Determine the [x, y] coordinate at the center of the cell enclosing the given text.  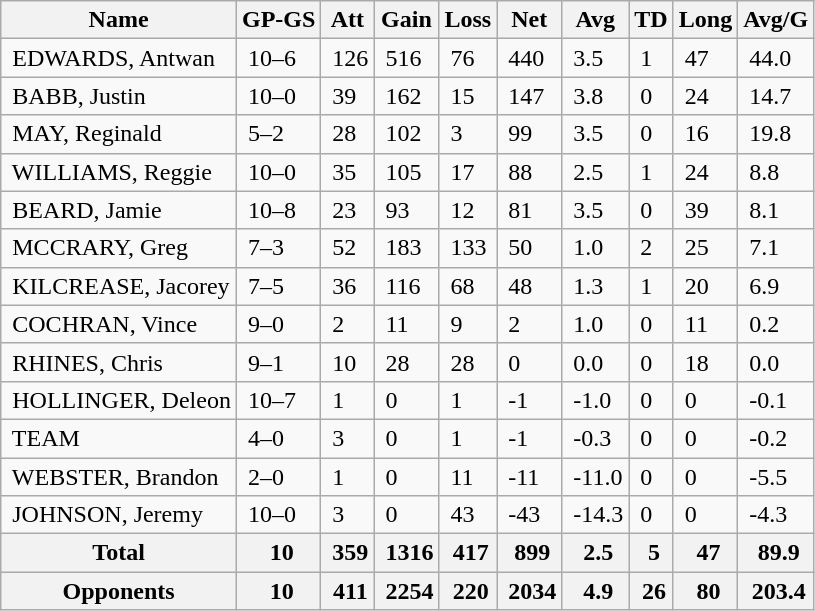
76 [468, 58]
Total [119, 553]
93 [406, 210]
48 [530, 286]
20 [705, 286]
19.8 [776, 134]
162 [406, 96]
6.9 [776, 286]
26 [651, 591]
88 [530, 172]
9–1 [278, 362]
220 [468, 591]
8.8 [776, 172]
7.1 [776, 248]
Long [705, 20]
516 [406, 58]
-1.0 [596, 400]
BABB, Justin [119, 96]
7–3 [278, 248]
417 [468, 553]
89.9 [776, 553]
WEBSTER, Brandon [119, 477]
RHINES, Chris [119, 362]
359 [348, 553]
80 [705, 591]
-11 [530, 477]
1316 [406, 553]
102 [406, 134]
99 [530, 134]
-5.5 [776, 477]
TEAM [119, 438]
16 [705, 134]
2034 [530, 591]
2–0 [278, 477]
TD [651, 20]
44.0 [776, 58]
Avg/G [776, 20]
15 [468, 96]
133 [468, 248]
17 [468, 172]
GP-GS [278, 20]
-0.1 [776, 400]
-4.3 [776, 515]
MAY, Reginald [119, 134]
0.2 [776, 324]
10–8 [278, 210]
43 [468, 515]
9 [468, 324]
WILLIAMS, Reggie [119, 172]
2254 [406, 591]
JOHNSON, Jeremy [119, 515]
EDWARDS, Antwan [119, 58]
-14.3 [596, 515]
4–0 [278, 438]
18 [705, 362]
MCCRARY, Greg [119, 248]
5–2 [278, 134]
50 [530, 248]
5 [651, 553]
4.9 [596, 591]
Loss [468, 20]
3.8 [596, 96]
23 [348, 210]
105 [406, 172]
9–0 [278, 324]
-11.0 [596, 477]
126 [348, 58]
411 [348, 591]
1.3 [596, 286]
183 [406, 248]
68 [468, 286]
HOLLINGER, Deleon [119, 400]
116 [406, 286]
-0.3 [596, 438]
899 [530, 553]
Name [119, 20]
440 [530, 58]
12 [468, 210]
10–7 [278, 400]
7–5 [278, 286]
-43 [530, 515]
COCHRAN, Vince [119, 324]
81 [530, 210]
KILCREASE, Jacorey [119, 286]
52 [348, 248]
Att [348, 20]
Net [530, 20]
BEARD, Jamie [119, 210]
-0.2 [776, 438]
Opponents [119, 591]
Avg [596, 20]
8.1 [776, 210]
10–6 [278, 58]
Gain [406, 20]
35 [348, 172]
147 [530, 96]
14.7 [776, 96]
25 [705, 248]
36 [348, 286]
203.4 [776, 591]
